Identify which cell holds the provided text, then report its (x, y) central coordinate. 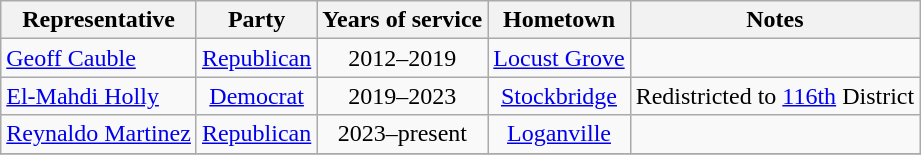
Reynaldo Martinez (99, 134)
2012–2019 (402, 58)
Geoff Cauble (99, 58)
Years of service (402, 20)
Party (256, 20)
Representative (99, 20)
2023–present (402, 134)
Notes (775, 20)
Hometown (559, 20)
El-Mahdi Holly (99, 96)
Locust Grove (559, 58)
Stockbridge (559, 96)
Redistricted to 116th District (775, 96)
Loganville (559, 134)
2019–2023 (402, 96)
Democrat (256, 96)
